Locate the cell with the specified text and output its [X, Y] center coordinate. 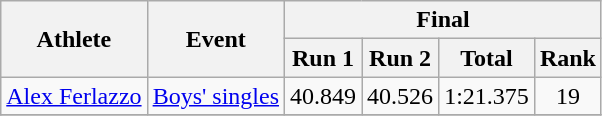
1:21.375 [487, 96]
Run 2 [400, 58]
Alex Ferlazzo [74, 96]
Total [487, 58]
Athlete [74, 39]
Rank [568, 58]
40.849 [324, 96]
Final [444, 20]
Run 1 [324, 58]
Boys' singles [216, 96]
40.526 [400, 96]
19 [568, 96]
Event [216, 39]
